Scan for the cell matching the given text and deliver its [X, Y] coordinate at center. 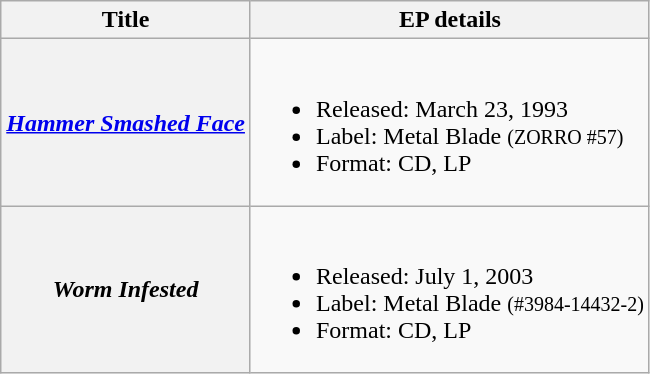
Worm Infested [126, 290]
Released: July 1, 2003Label: Metal Blade (#3984-14432-2)Format: CD, LP [450, 290]
Released: March 23, 1993Label: Metal Blade (ZORRO #57)Format: CD, LP [450, 122]
EP details [450, 20]
Hammer Smashed Face [126, 122]
Title [126, 20]
